Provide the [X, Y] coordinate of the cell's center where the given text is located.  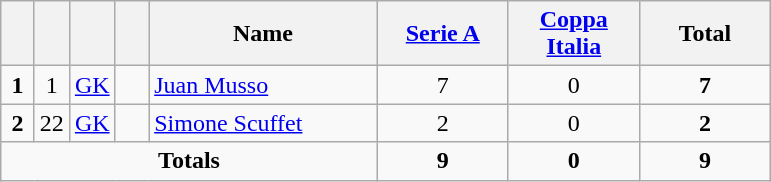
Totals [189, 161]
22 [52, 123]
Juan Musso [264, 85]
Total [704, 34]
Coppa Italia [574, 34]
Simone Scuffet [264, 123]
Name [264, 34]
Serie A [442, 34]
